Return (x, y) of the center of cell containing provided text 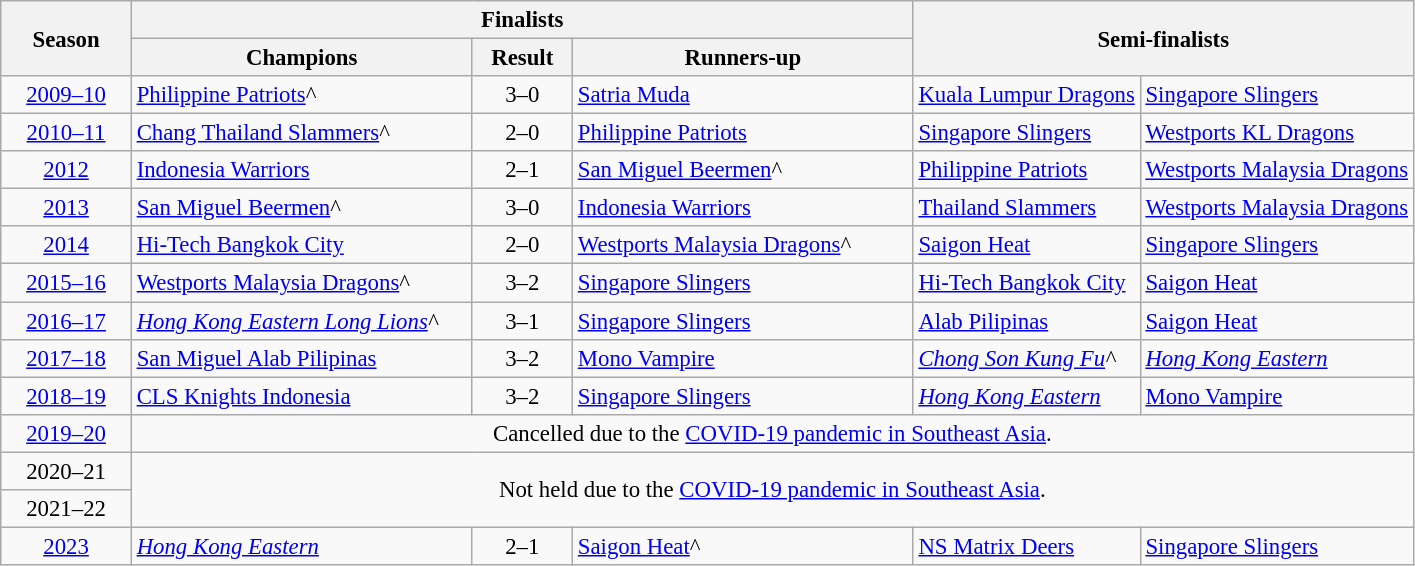
Champions (302, 58)
Cancelled due to the COVID-19 pandemic in Southeast Asia. (772, 433)
Runners-up (744, 58)
Not held due to the COVID-19 pandemic in Southeast Asia. (772, 490)
Alab Pilipinas (1026, 321)
Semi-finalists (1163, 38)
Hong Kong Eastern Long Lions^ (302, 321)
Philippine Patriots^ (302, 95)
2023 (66, 546)
2019–20 (66, 433)
CLS Knights Indonesia (302, 396)
Thailand Slammers (1026, 208)
San Miguel Alab Pilipinas (302, 358)
Result (522, 58)
2015–16 (66, 283)
2017–18 (66, 358)
Chang Thailand Slammers^ (302, 133)
2016–17 (66, 321)
2020–21 (66, 471)
2010–11 (66, 133)
Kuala Lumpur Dragons (1026, 95)
2013 (66, 208)
2012 (66, 170)
Satria Muda (744, 95)
2018–19 (66, 396)
Season (66, 38)
3–1 (522, 321)
2021–22 (66, 509)
Saigon Heat^ (744, 546)
2014 (66, 245)
Chong Son Kung Fu^ (1026, 358)
NS Matrix Deers (1026, 546)
2009–10 (66, 95)
Westports KL Dragons (1276, 133)
Finalists (522, 20)
